For the text-containing cell, return its midpoint in [X, Y] coordinate format. 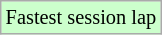
Fastest session lap [81, 17]
